Capture the cell that displays the provided text and extract its (X, Y) central coordinate. 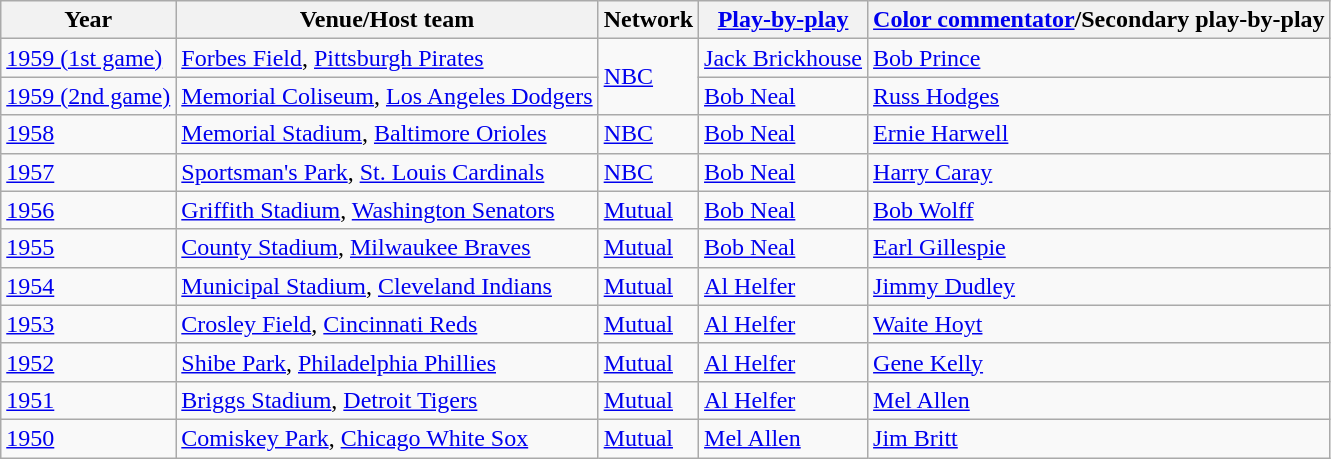
Jack Brickhouse (784, 58)
Briggs Stadium, Detroit Tigers (387, 400)
Play-by-play (784, 20)
Bob Prince (1100, 58)
County Stadium, Milwaukee Braves (387, 248)
Forbes Field, Pittsburgh Pirates (387, 58)
Municipal Stadium, Cleveland Indians (387, 286)
1958 (88, 134)
Memorial Stadium, Baltimore Orioles (387, 134)
Network (648, 20)
Comiskey Park, Chicago White Sox (387, 438)
1953 (88, 324)
Ernie Harwell (1100, 134)
Jimmy Dudley (1100, 286)
1955 (88, 248)
1952 (88, 362)
1959 (2nd game) (88, 96)
Griffith Stadium, Washington Senators (387, 210)
Gene Kelly (1100, 362)
1956 (88, 210)
Sportsman's Park, St. Louis Cardinals (387, 172)
Year (88, 20)
Waite Hoyt (1100, 324)
Venue/Host team (387, 20)
Shibe Park, Philadelphia Phillies (387, 362)
Russ Hodges (1100, 96)
1957 (88, 172)
Color commentator/Secondary play-by-play (1100, 20)
1954 (88, 286)
1959 (1st game) (88, 58)
Earl Gillespie (1100, 248)
Bob Wolff (1100, 210)
Memorial Coliseum, Los Angeles Dodgers (387, 96)
Jim Britt (1100, 438)
1950 (88, 438)
Harry Caray (1100, 172)
1951 (88, 400)
Crosley Field, Cincinnati Reds (387, 324)
